Find where the given text appears and provide that cell's center as (X, Y) coordinate. 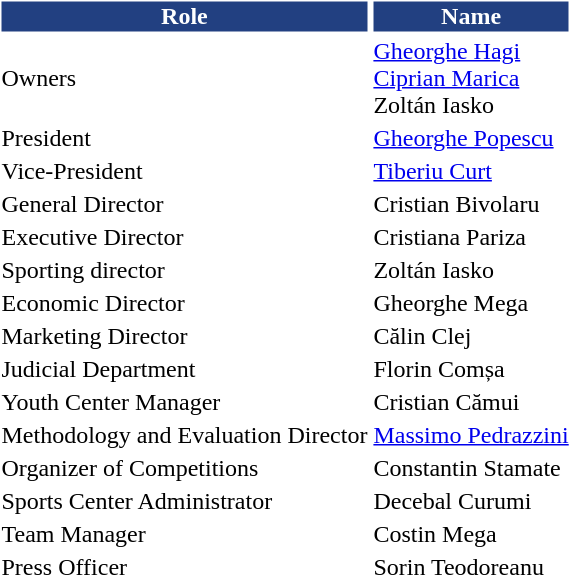
Cristian Bivolaru (471, 204)
Executive Director (184, 237)
Vice-President (184, 171)
Zoltán Iasko (471, 270)
Name (471, 16)
Florin Comșa (471, 369)
Organizer of Competitions (184, 468)
Team Manager (184, 534)
Cristian Cămui (471, 402)
Sporting director (184, 270)
General Director (184, 204)
Gheorghe Mega (471, 303)
Sports Center Administrator (184, 501)
Youth Center Manager (184, 402)
Massimo Pedrazzini (471, 435)
Gheorghe Popescu (471, 138)
Economic Director (184, 303)
Călin Clej (471, 336)
Costin Mega (471, 534)
Decebal Curumi (471, 501)
President (184, 138)
Gheorghe Hagi Ciprian Marica Zoltán Iasko (471, 78)
Role (184, 16)
Judicial Department (184, 369)
Marketing Director (184, 336)
Cristiana Pariza (471, 237)
Constantin Stamate (471, 468)
Methodology and Evaluation Director (184, 435)
Owners (184, 78)
Tiberiu Curt (471, 171)
